From the cell containing the given text, extract its center point as (X, Y) coordinate. 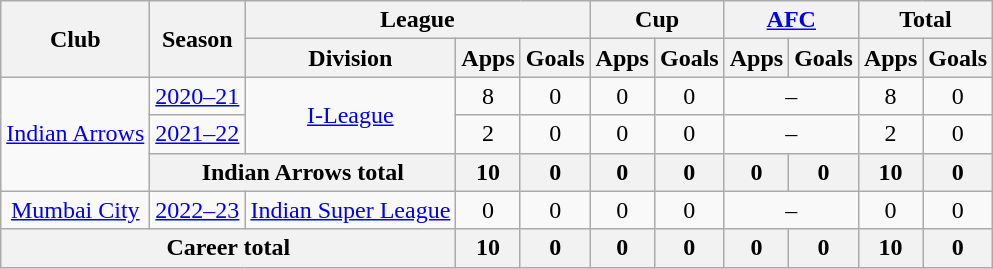
2020–21 (198, 96)
Season (198, 39)
Career total (228, 248)
Indian Arrows total (303, 172)
Total (925, 20)
Indian Super League (350, 210)
Division (350, 58)
League (418, 20)
AFC (791, 20)
Indian Arrows (76, 134)
Mumbai City (76, 210)
2022–23 (198, 210)
2021–22 (198, 134)
Cup (657, 20)
I-League (350, 115)
Club (76, 39)
